From the cell containing the given text, extract its center point as (x, y) coordinate. 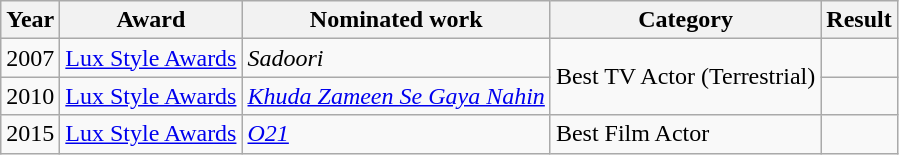
2015 (30, 134)
Category (685, 20)
2010 (30, 96)
Khuda Zameen Se Gaya Nahin (396, 96)
Best Film Actor (685, 134)
Sadoori (396, 58)
2007 (30, 58)
Year (30, 20)
O21 (396, 134)
Nominated work (396, 20)
Best TV Actor (Terrestrial) (685, 77)
Award (151, 20)
Result (859, 20)
